Return the [X, Y] coordinate for the center point of the cell that contains the specified text.  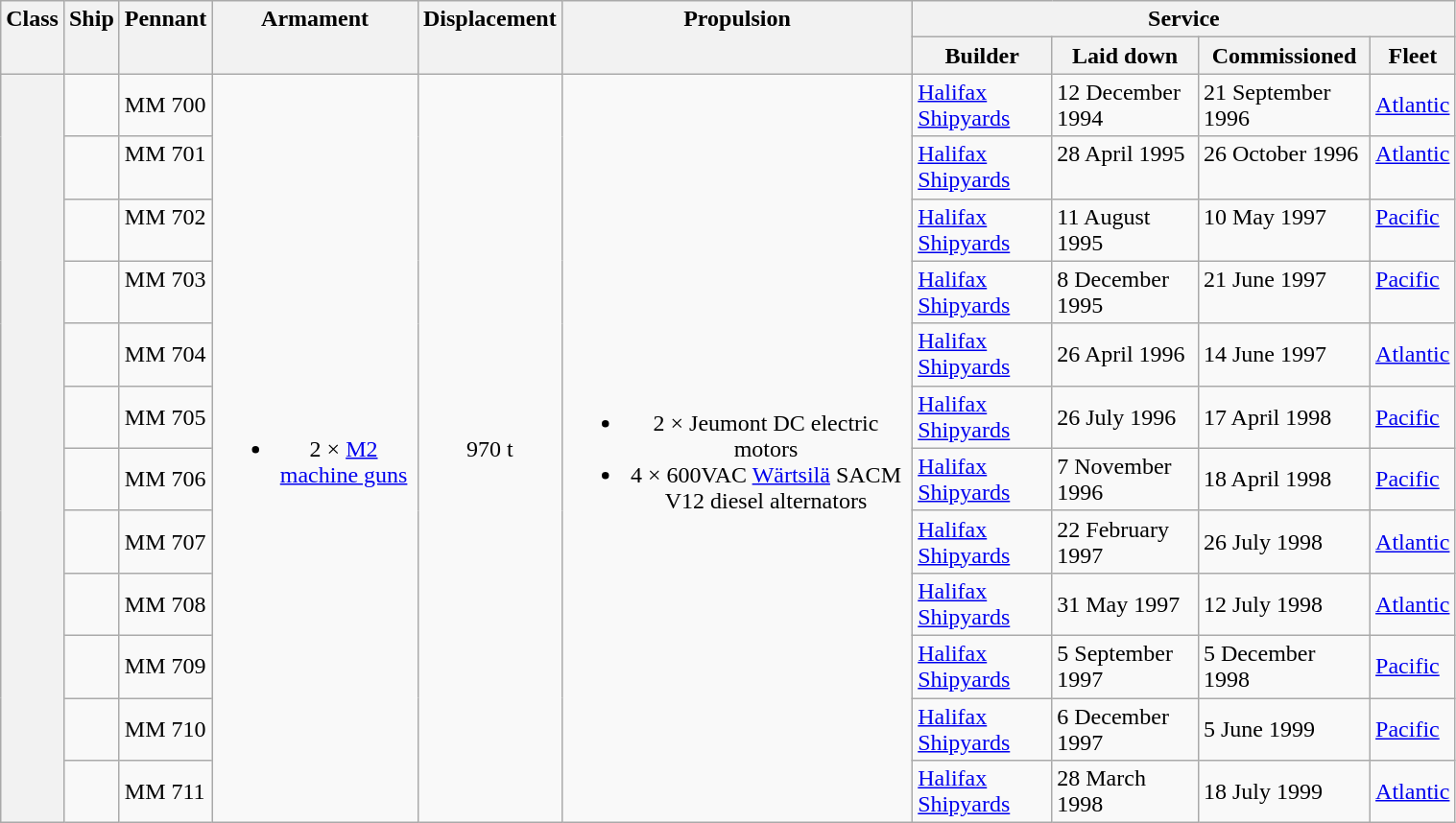
31 May 1997 [1125, 604]
MM 711 [165, 792]
26 April 1996 [1125, 355]
MM 700 [165, 106]
22 February 1997 [1125, 541]
Laid down [1125, 56]
MM 710 [165, 729]
11 August 1995 [1125, 230]
Pennant [165, 37]
26 October 1996 [1284, 167]
28 March 1998 [1125, 792]
Propulsion [737, 37]
MM 707 [165, 541]
MM 705 [165, 416]
MM 702 [165, 230]
Builder [983, 56]
Displacement [489, 37]
28 April 1995 [1125, 167]
MM 703 [165, 292]
26 July 1996 [1125, 416]
8 December 1995 [1125, 292]
Ship [91, 37]
21 September 1996 [1284, 106]
17 April 1998 [1284, 416]
12 December 1994 [1125, 106]
26 July 1998 [1284, 541]
MM 708 [165, 604]
14 June 1997 [1284, 355]
Service [1184, 19]
MM 701 [165, 167]
18 July 1999 [1284, 792]
5 June 1999 [1284, 729]
21 June 1997 [1284, 292]
Fleet [1413, 56]
6 December 1997 [1125, 729]
MM 706 [165, 480]
Armament [315, 37]
MM 704 [165, 355]
12 July 1998 [1284, 604]
970 t [489, 449]
10 May 1997 [1284, 230]
Commissioned [1284, 56]
MM 709 [165, 666]
2 × Jeumont DC electric motors4 × 600VAC Wärtsilä SACM V12 diesel alternators [737, 449]
7 November 1996 [1125, 480]
5 December 1998 [1284, 666]
18 April 1998 [1284, 480]
Class [33, 37]
5 September 1997 [1125, 666]
2 × M2 machine guns [315, 449]
